Search for the cell housing the specified text and yield its [x, y] center coordinate. 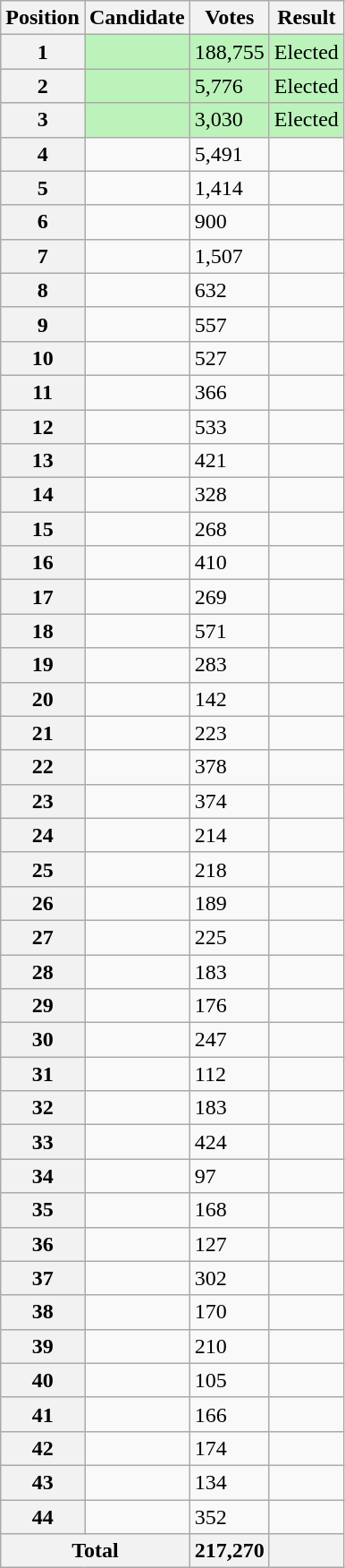
374 [229, 801]
174 [229, 1448]
366 [229, 392]
168 [229, 1210]
2 [43, 86]
127 [229, 1244]
19 [43, 665]
33 [43, 1142]
247 [229, 1040]
13 [43, 461]
1,507 [229, 256]
8 [43, 290]
900 [229, 222]
42 [43, 1448]
14 [43, 495]
38 [43, 1312]
378 [229, 767]
134 [229, 1482]
10 [43, 358]
6 [43, 222]
34 [43, 1176]
25 [43, 869]
421 [229, 461]
Votes [229, 18]
5 [43, 188]
Candidate [137, 18]
35 [43, 1210]
302 [229, 1278]
Result [306, 18]
557 [229, 324]
44 [43, 1517]
31 [43, 1074]
16 [43, 563]
21 [43, 733]
18 [43, 631]
283 [229, 665]
217,270 [229, 1551]
5,776 [229, 86]
11 [43, 392]
22 [43, 767]
41 [43, 1414]
9 [43, 324]
632 [229, 290]
29 [43, 1006]
5,491 [229, 154]
23 [43, 801]
188,755 [229, 52]
28 [43, 971]
43 [43, 1482]
268 [229, 529]
210 [229, 1346]
7 [43, 256]
12 [43, 427]
26 [43, 903]
424 [229, 1142]
3 [43, 120]
36 [43, 1244]
189 [229, 903]
223 [229, 733]
32 [43, 1108]
17 [43, 597]
269 [229, 597]
170 [229, 1312]
39 [43, 1346]
97 [229, 1176]
Position [43, 18]
533 [229, 427]
Total [96, 1551]
410 [229, 563]
30 [43, 1040]
527 [229, 358]
1,414 [229, 188]
24 [43, 835]
166 [229, 1414]
571 [229, 631]
328 [229, 495]
40 [43, 1380]
176 [229, 1006]
15 [43, 529]
37 [43, 1278]
352 [229, 1517]
4 [43, 154]
1 [43, 52]
142 [229, 699]
20 [43, 699]
27 [43, 937]
225 [229, 937]
214 [229, 835]
3,030 [229, 120]
105 [229, 1380]
112 [229, 1074]
218 [229, 869]
